From the cell containing the given text, extract its center point as [X, Y] coordinate. 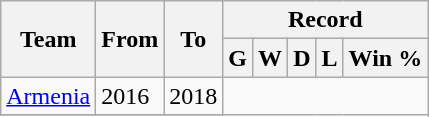
To [194, 39]
Win % [386, 58]
2018 [194, 96]
W [270, 58]
L [330, 58]
G [238, 58]
Record [326, 20]
Team [48, 39]
D [302, 58]
2016 [130, 96]
From [130, 39]
Armenia [48, 96]
